Identify which cell holds the provided text, then report its (x, y) central coordinate. 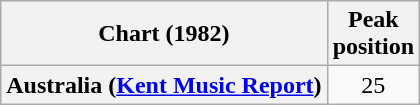
Chart (1982) (164, 34)
25 (373, 85)
Peakposition (373, 34)
Australia (Kent Music Report) (164, 85)
